Determine the (x, y) coordinate at the center of the cell enclosing the given text.  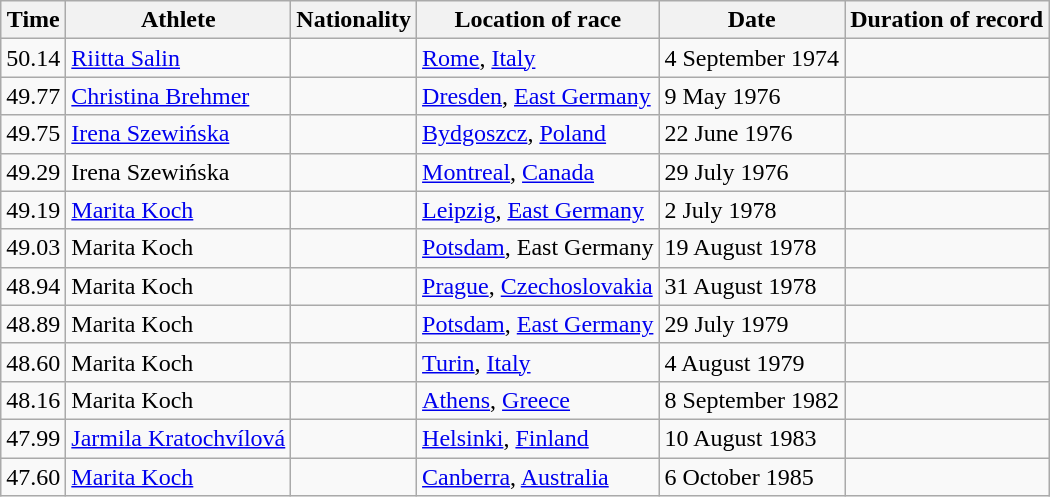
22 June 1976 (752, 134)
49.77 (34, 96)
Nationality (354, 20)
6 October 1985 (752, 477)
Rome, Italy (538, 58)
Jarmila Kratochvílová (178, 438)
10 August 1983 (752, 438)
Date (752, 20)
48.60 (34, 362)
48.94 (34, 286)
Prague, Czechoslovakia (538, 286)
Time (34, 20)
48.16 (34, 400)
49.75 (34, 134)
49.03 (34, 248)
Bydgoszcz, Poland (538, 134)
50.14 (34, 58)
Montreal, Canada (538, 172)
Leipzig, East Germany (538, 210)
31 August 1978 (752, 286)
29 July 1976 (752, 172)
48.89 (34, 324)
Turin, Italy (538, 362)
29 July 1979 (752, 324)
47.99 (34, 438)
Canberra, Australia (538, 477)
47.60 (34, 477)
Dresden, East Germany (538, 96)
49.29 (34, 172)
2 July 1978 (752, 210)
49.19 (34, 210)
Duration of record (947, 20)
Riitta Salin (178, 58)
Christina Brehmer (178, 96)
8 September 1982 (752, 400)
Athens, Greece (538, 400)
19 August 1978 (752, 248)
Helsinki, Finland (538, 438)
Athlete (178, 20)
Location of race (538, 20)
9 May 1976 (752, 96)
4 August 1979 (752, 362)
4 September 1974 (752, 58)
